Locate the cell with the specified text and output its [X, Y] center coordinate. 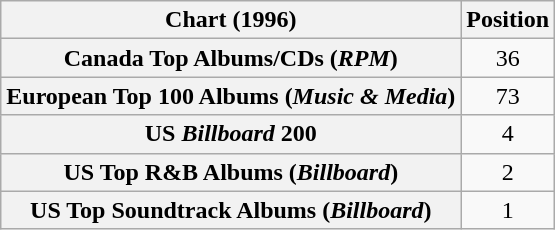
73 [508, 96]
European Top 100 Albums (Music & Media) [231, 96]
2 [508, 172]
Chart (1996) [231, 20]
Position [508, 20]
4 [508, 134]
Canada Top Albums/CDs (RPM) [231, 58]
US Top Soundtrack Albums (Billboard) [231, 210]
US Billboard 200 [231, 134]
US Top R&B Albums (Billboard) [231, 172]
36 [508, 58]
1 [508, 210]
